For the text-containing cell, return its midpoint in (x, y) coordinate format. 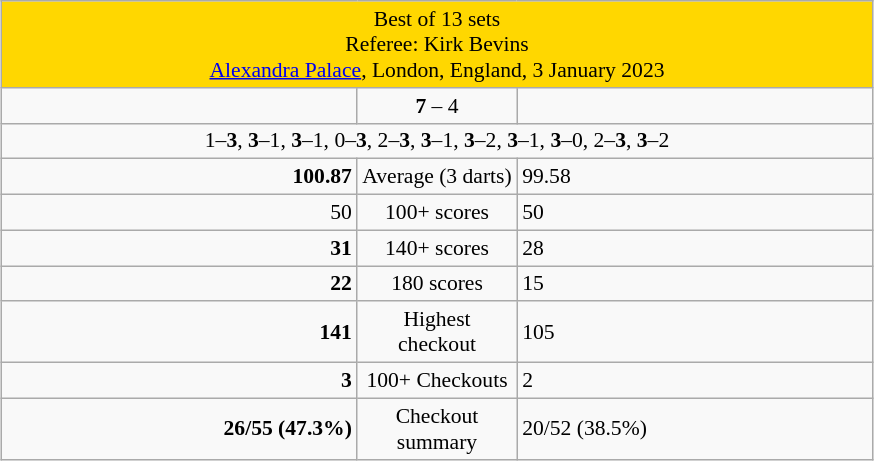
15 (694, 284)
100+ Checkouts (437, 381)
100+ scores (437, 213)
20/52 (38.5%) (694, 428)
Average (3 darts) (437, 177)
105 (694, 332)
1–3, 3–1, 3–1, 0–3, 2–3, 3–1, 3–2, 3–1, 3–0, 2–3, 3–2 (437, 141)
7 – 4 (437, 106)
140+ scores (437, 248)
3 (180, 381)
Best of 13 sets Referee: Kirk Bevins Alexandra Palace, London, England, 3 January 2023 (437, 44)
141 (180, 332)
2 (694, 381)
99.58 (694, 177)
Checkout summary (437, 428)
Highest checkout (437, 332)
26/55 (47.3%) (180, 428)
31 (180, 248)
180 scores (437, 284)
28 (694, 248)
100.87 (180, 177)
22 (180, 284)
